Detect which cell encompasses the target text, then output its (x, y) center coordinate. 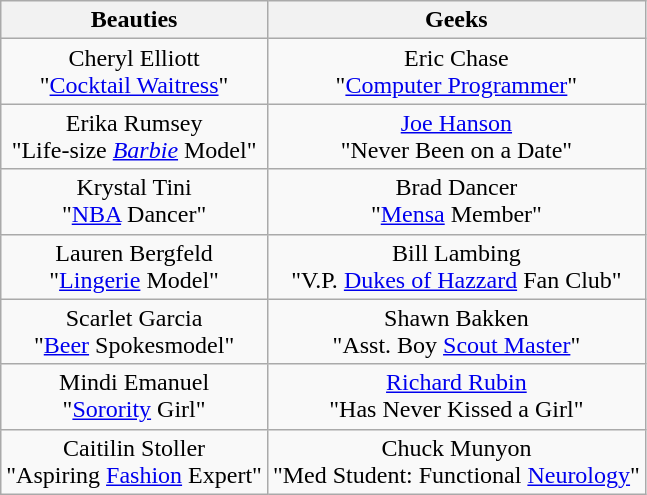
Chuck Munyon "Med Student: Functional Neurology" (456, 462)
Joe Hanson "Never Been on a Date" (456, 136)
Eric Chase "Computer Programmer" (456, 72)
Bill Lambing "V.P. Dukes of Hazzard Fan Club" (456, 266)
Erika Rumsey "Life-size Barbie Model" (134, 136)
Richard Rubin "Has Never Kissed a Girl" (456, 396)
Scarlet Garcia "Beer Spokesmodel" (134, 332)
Mindi Emanuel "Sorority Girl" (134, 396)
Lauren Bergfeld "Lingerie Model" (134, 266)
Krystal Tini "NBA Dancer" (134, 202)
Caitilin Stoller "Aspiring Fashion Expert" (134, 462)
Cheryl Elliott "Cocktail Waitress" (134, 72)
Geeks (456, 20)
Brad Dancer "Mensa Member" (456, 202)
Beauties (134, 20)
Shawn Bakken "Asst. Boy Scout Master" (456, 332)
